Identify which cell holds the provided text, then report its [x, y] central coordinate. 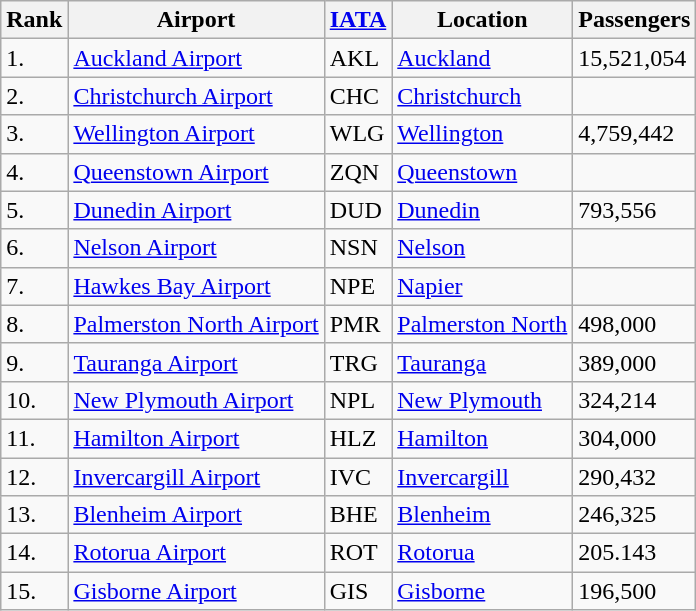
Airport [196, 20]
5. [34, 210]
Dunedin Airport [196, 210]
13. [34, 515]
Invercargill Airport [196, 477]
Gisborne [482, 591]
Queenstown Airport [196, 172]
498,000 [634, 324]
Dunedin [482, 210]
PMR [358, 324]
196,500 [634, 591]
4. [34, 172]
Passengers [634, 20]
2. [34, 96]
14. [34, 553]
793,556 [634, 210]
HLZ [358, 438]
1. [34, 58]
Tauranga Airport [196, 362]
ZQN [358, 172]
WLG [358, 134]
10. [34, 400]
AKL [358, 58]
NPL [358, 400]
Auckland Airport [196, 58]
Christchurch [482, 96]
DUD [358, 210]
9. [34, 362]
NSN [358, 248]
GIS [358, 591]
Rank [34, 20]
246,325 [634, 515]
Blenheim [482, 515]
Invercargill [482, 477]
324,214 [634, 400]
Wellington [482, 134]
290,432 [634, 477]
Wellington Airport [196, 134]
4,759,442 [634, 134]
New Plymouth Airport [196, 400]
NPE [358, 286]
Christchurch Airport [196, 96]
BHE [358, 515]
12. [34, 477]
CHC [358, 96]
Palmerston North [482, 324]
304,000 [634, 438]
Palmerston North Airport [196, 324]
205.143 [634, 553]
7. [34, 286]
Gisborne Airport [196, 591]
15,521,054 [634, 58]
Blenheim Airport [196, 515]
11. [34, 438]
Rotorua [482, 553]
Hamilton Airport [196, 438]
Hawkes Bay Airport [196, 286]
Queenstown [482, 172]
8. [34, 324]
Auckland [482, 58]
Hamilton [482, 438]
6. [34, 248]
Location [482, 20]
Rotorua Airport [196, 553]
3. [34, 134]
ROT [358, 553]
Tauranga [482, 362]
Nelson Airport [196, 248]
IATA [358, 20]
New Plymouth [482, 400]
Nelson [482, 248]
15. [34, 591]
389,000 [634, 362]
TRG [358, 362]
Napier [482, 286]
IVC [358, 477]
